Return (x, y) of the center of cell containing provided text 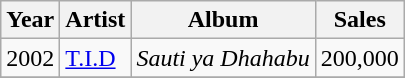
T.I.D (96, 58)
Sales (360, 20)
Year (30, 20)
200,000 (360, 58)
Artist (96, 20)
Album (223, 20)
Sauti ya Dhahabu (223, 58)
2002 (30, 58)
